Search for the cell housing the specified text and yield its (X, Y) center coordinate. 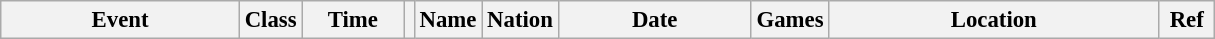
Location (994, 20)
Time (353, 20)
Class (270, 20)
Ref (1187, 20)
Games (790, 20)
Name (448, 20)
Date (654, 20)
Event (120, 20)
Nation (520, 20)
